Locate the cell with the specified text and output its [x, y] center coordinate. 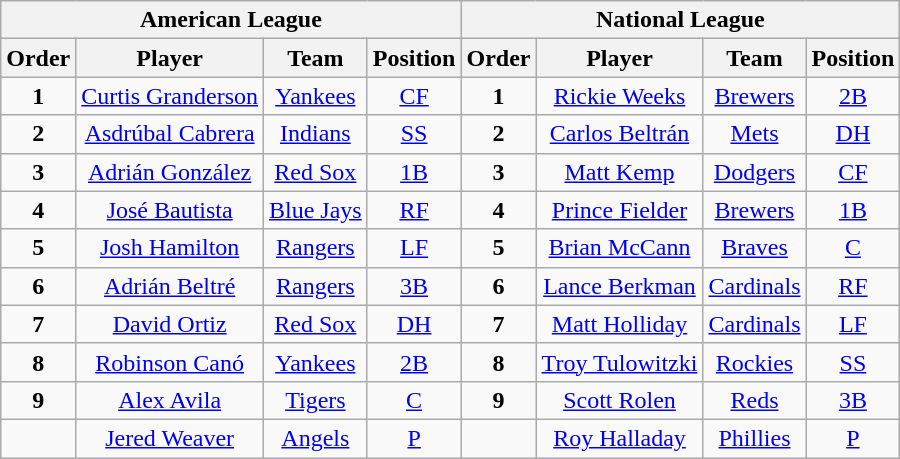
Brian McCann [620, 248]
Roy Halladay [620, 438]
Rockies [754, 362]
Angels [316, 438]
Dodgers [754, 172]
José Bautista [170, 210]
Matt Kemp [620, 172]
Scott Rolen [620, 400]
Reds [754, 400]
Tigers [316, 400]
Adrián González [170, 172]
Rickie Weeks [620, 96]
Prince Fielder [620, 210]
Alex Avila [170, 400]
Carlos Beltrán [620, 134]
David Ortiz [170, 324]
Adrián Beltré [170, 286]
Josh Hamilton [170, 248]
Robinson Canó [170, 362]
Curtis Granderson [170, 96]
Lance Berkman [620, 286]
Jered Weaver [170, 438]
American League [231, 20]
Asdrúbal Cabrera [170, 134]
Blue Jays [316, 210]
National League [680, 20]
Indians [316, 134]
Braves [754, 248]
Mets [754, 134]
Matt Holliday [620, 324]
Troy Tulowitzki [620, 362]
Phillies [754, 438]
